For the text-containing cell, return its midpoint in [x, y] coordinate format. 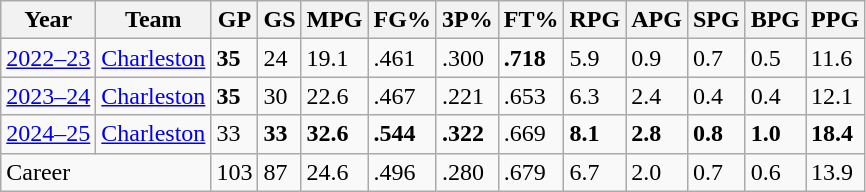
.669 [531, 134]
.467 [402, 96]
24 [280, 58]
19.1 [334, 58]
18.4 [836, 134]
.322 [467, 134]
0.5 [775, 58]
87 [280, 172]
.544 [402, 134]
.496 [402, 172]
.300 [467, 58]
.653 [531, 96]
22.6 [334, 96]
0.9 [657, 58]
0.6 [775, 172]
2.4 [657, 96]
GS [280, 20]
SPG [716, 20]
MPG [334, 20]
APG [657, 20]
PPG [836, 20]
3P% [467, 20]
GP [234, 20]
FG% [402, 20]
30 [280, 96]
.679 [531, 172]
.280 [467, 172]
Team [154, 20]
6.3 [595, 96]
2.0 [657, 172]
2.8 [657, 134]
1.0 [775, 134]
2023–24 [48, 96]
Year [48, 20]
.461 [402, 58]
FT% [531, 20]
2022–23 [48, 58]
.221 [467, 96]
Career [106, 172]
6.7 [595, 172]
32.6 [334, 134]
2024–25 [48, 134]
0.8 [716, 134]
5.9 [595, 58]
12.1 [836, 96]
24.6 [334, 172]
11.6 [836, 58]
103 [234, 172]
.718 [531, 58]
13.9 [836, 172]
8.1 [595, 134]
RPG [595, 20]
BPG [775, 20]
